Detect which cell encompasses the target text, then output its [X, Y] center coordinate. 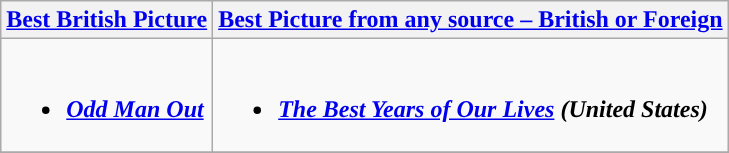
The Best Years of Our Lives (United States) [470, 96]
Best British Picture [107, 20]
Best Picture from any source – British or Foreign [470, 20]
Odd Man Out [107, 96]
